For the text-containing cell, return its midpoint in (X, Y) coordinate format. 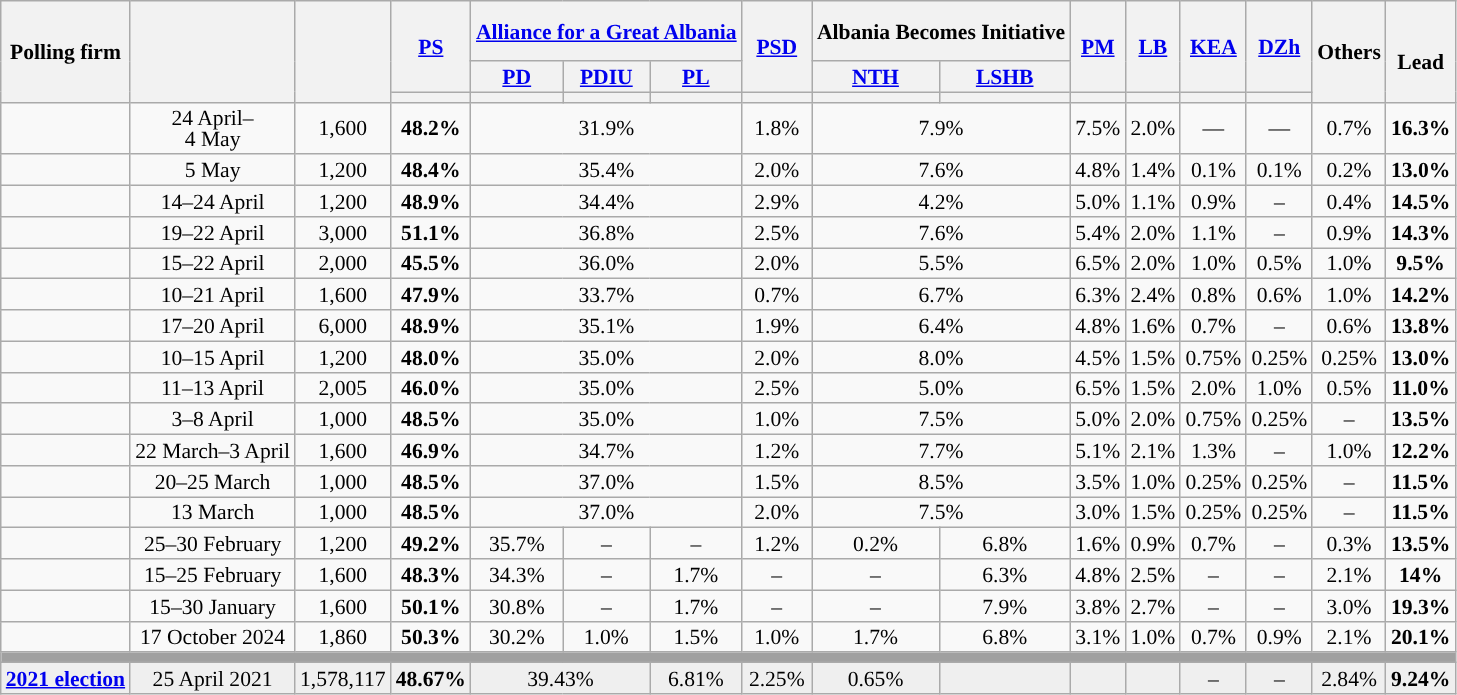
46.0% (431, 388)
1.9% (777, 326)
2.25% (777, 678)
Lead (1420, 52)
20–25 March (212, 482)
9.24% (1420, 678)
35.4% (606, 170)
2021 election (66, 678)
46.9% (431, 450)
PM (1098, 46)
3,000 (343, 232)
KEA (1213, 46)
6.7% (941, 294)
NTH (876, 76)
DZh (1279, 46)
1.3% (1213, 450)
24 April–4 May (212, 128)
2,000 (343, 264)
11.0% (1420, 388)
36.8% (606, 232)
1.4% (1152, 170)
14% (1420, 574)
PSD (777, 46)
48.3% (431, 574)
51.1% (431, 232)
8.0% (941, 356)
1.8% (777, 128)
8.5% (941, 482)
14–24 April (212, 202)
49.2% (431, 544)
7.7% (941, 450)
25–30 February (212, 544)
14.5% (1420, 202)
PS (431, 46)
LSHB (1004, 76)
6.4% (941, 326)
15–22 April (212, 264)
1,860 (343, 636)
3–8 April (212, 420)
6,000 (343, 326)
13.8% (1420, 326)
PL (696, 76)
Others (1349, 52)
14.3% (1420, 232)
LB (1152, 46)
PDIU (606, 76)
3.8% (1098, 606)
10–21 April (212, 294)
45.5% (431, 264)
4.5% (1098, 356)
30.2% (517, 636)
2.84% (1349, 678)
3.1% (1098, 636)
9.5% (1420, 264)
34.3% (517, 574)
Albania Becomes Initiative (941, 31)
39.43% (560, 678)
0.65% (876, 678)
25 April 2021 (212, 678)
5.4% (1098, 232)
3.5% (1098, 482)
20.1% (1420, 636)
17 October 2024 (212, 636)
19.3% (1420, 606)
6.81% (696, 678)
16.3% (1420, 128)
36.0% (606, 264)
1,578,117 (343, 678)
PD (517, 76)
34.4% (606, 202)
2.4% (1152, 294)
19–22 April (212, 232)
33.7% (606, 294)
10–15 April (212, 356)
48.4% (431, 170)
48.2% (431, 128)
4.2% (941, 202)
15–30 January (212, 606)
12.2% (1420, 450)
2,005 (343, 388)
0.3% (1349, 544)
48.67% (431, 678)
50.1% (431, 606)
Polling firm (66, 52)
13 March (212, 512)
2.9% (777, 202)
5.1% (1098, 450)
Alliance for a Great Albania (606, 31)
34.7% (606, 450)
14.2% (1420, 294)
47.9% (431, 294)
30.8% (517, 606)
15–25 February (212, 574)
22 March–3 April (212, 450)
5.5% (941, 264)
31.9% (606, 128)
2.7% (1152, 606)
5 May (212, 170)
17–20 April (212, 326)
35.7% (517, 544)
0.4% (1349, 202)
50.3% (431, 636)
48.0% (431, 356)
35.1% (606, 326)
11–13 April (212, 388)
0.8% (1213, 294)
